Identify which cell holds the provided text, then report its [X, Y] central coordinate. 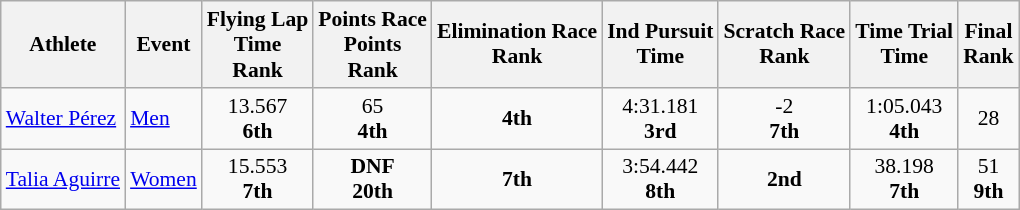
Time TrialTime [904, 44]
Talia Aguirre [63, 180]
Scratch RaceRank [784, 44]
Walter Pérez [63, 118]
4th [517, 118]
7th [517, 180]
DNF20th [372, 180]
Flying LapTimeRank [258, 44]
FinalRank [988, 44]
1:05.0434th [904, 118]
4:31.1813rd [660, 118]
Athlete [63, 44]
Elimination RaceRank [517, 44]
Women [164, 180]
15.5537th [258, 180]
13.5676th [258, 118]
-27th [784, 118]
Men [164, 118]
519th [988, 180]
38.1987th [904, 180]
2nd [784, 180]
3:54.4428th [660, 180]
Points RacePointsRank [372, 44]
Event [164, 44]
Ind PursuitTime [660, 44]
654th [372, 118]
28 [988, 118]
